Identify which cell holds the provided text, then report its (X, Y) central coordinate. 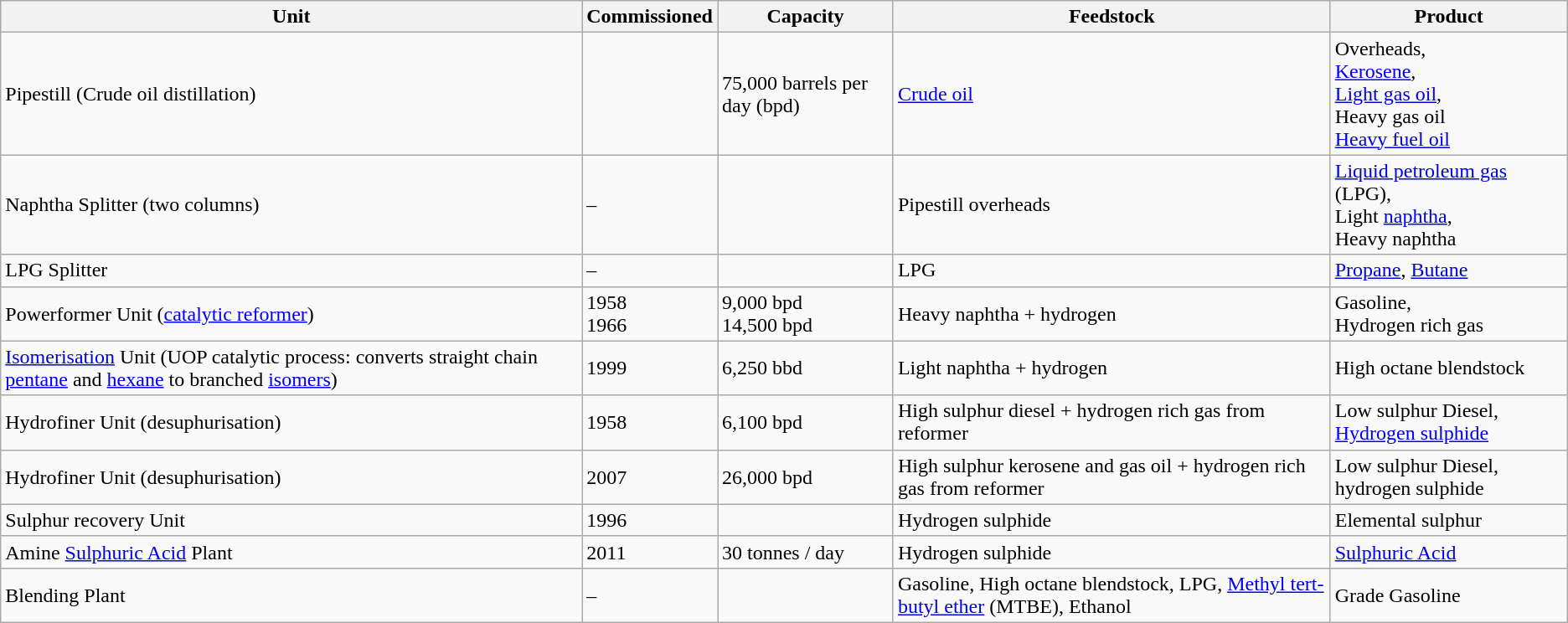
26,000 bpd (805, 477)
Commissioned (650, 17)
Amine Sulphuric Acid Plant (291, 552)
Powerformer Unit (catalytic reformer) (291, 313)
High sulphur kerosene and gas oil + hydrogen rich gas from reformer (1112, 477)
Liquid petroleum gas (LPG),Light naphtha,Heavy naphtha (1449, 204)
Product (1449, 17)
Elemental sulphur (1449, 520)
Overheads,Kerosene,Light gas oil,Heavy gas oilHeavy fuel oil (1449, 94)
Unit (291, 17)
75,000 barrels per day (bpd) (805, 94)
LPG Splitter (291, 270)
1958 (650, 422)
Pipestill overheads (1112, 204)
9,000 bpd14,500 bpd (805, 313)
1999 (650, 368)
Heavy naphtha + hydrogen (1112, 313)
Propane, Butane (1449, 270)
Gasoline, High octane blendstock, LPG, Methyl tert-butyl ether (MTBE), Ethanol (1112, 595)
6,100 bpd (805, 422)
Blending Plant (291, 595)
Low sulphur Diesel, hydrogen sulphide (1449, 477)
2007 (650, 477)
1996 (650, 520)
Feedstock (1112, 17)
High octane blendstock (1449, 368)
30 tonnes / day (805, 552)
Capacity (805, 17)
Sulphuric Acid (1449, 552)
Grade Gasoline (1449, 595)
Naphtha Splitter (two columns) (291, 204)
Light naphtha + hydrogen (1112, 368)
6,250 bbd (805, 368)
Crude oil (1112, 94)
Sulphur recovery Unit (291, 520)
High sulphur diesel + hydrogen rich gas from reformer (1112, 422)
Gasoline,Hydrogen rich gas (1449, 313)
Isomerisation Unit (UOP catalytic process: converts straight chain pentane and hexane to branched isomers) (291, 368)
19581966 (650, 313)
Low sulphur Diesel, Hydrogen sulphide (1449, 422)
LPG (1112, 270)
Pipestill (Crude oil distillation) (291, 94)
2011 (650, 552)
